Scan for the cell matching the given text and deliver its [x, y] coordinate at center. 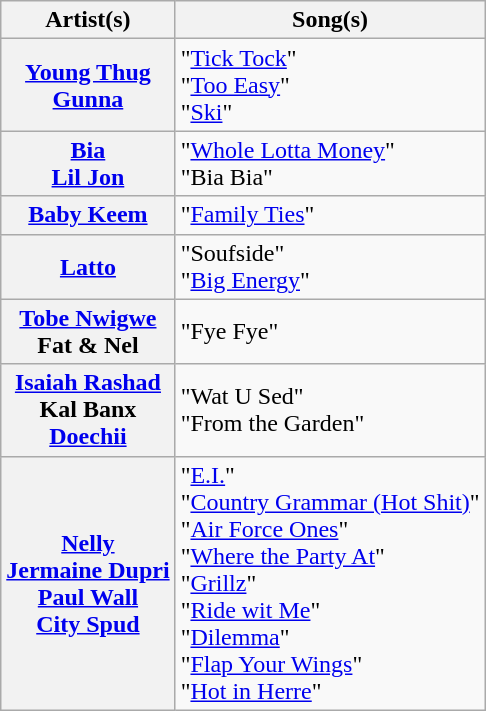
BiaLil Jon [88, 164]
"Wat U Sed""From the Garden" [330, 410]
"Family Ties" [330, 215]
Tobe NwigweFat & Nel [88, 332]
"Tick Tock""Too Easy""Ski" [330, 85]
"Soufside""Big Energy" [330, 266]
Artist(s) [88, 20]
Young ThugGunna [88, 85]
Latto [88, 266]
Baby Keem [88, 215]
"Whole Lotta Money""Bia Bia" [330, 164]
"Fye Fye" [330, 332]
Song(s) [330, 20]
NellyJermaine DupriPaul WallCity Spud [88, 583]
Isaiah RashadKal BanxDoechii [88, 410]
"E.I.""Country Grammar (Hot Shit)""Air Force Ones""Where the Party At""Grillz""Ride wit Me""Dilemma""Flap Your Wings""Hot in Herre" [330, 583]
